Find where the given text appears and provide that cell's center as (X, Y) coordinate. 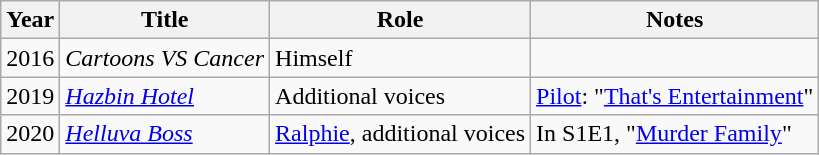
Notes (675, 20)
Himself (400, 58)
Title (165, 20)
Helluva Boss (165, 134)
2019 (30, 96)
Additional voices (400, 96)
2020 (30, 134)
Cartoons VS Cancer (165, 58)
In S1E1, "Murder Family" (675, 134)
Ralphie, additional voices (400, 134)
Hazbin Hotel (165, 96)
2016 (30, 58)
Pilot: "That's Entertainment" (675, 96)
Role (400, 20)
Year (30, 20)
